Pinpoint the cell where the given text exists, returning its [X, Y] midpoint coordinate. 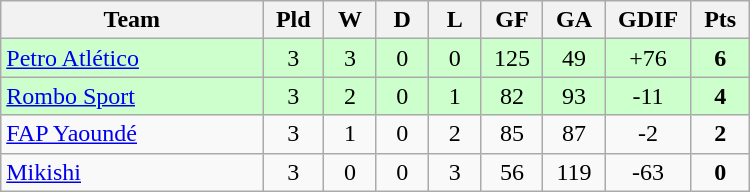
GA [574, 20]
125 [512, 58]
D [402, 20]
GF [512, 20]
87 [574, 134]
56 [512, 172]
Rombo Sport [132, 96]
93 [574, 96]
Pld [294, 20]
-11 [648, 96]
Mikishi [132, 172]
-2 [648, 134]
82 [512, 96]
85 [512, 134]
Pts [720, 20]
49 [574, 58]
119 [574, 172]
+76 [648, 58]
GDIF [648, 20]
4 [720, 96]
L [454, 20]
6 [720, 58]
W [350, 20]
Petro Atlético [132, 58]
FAP Yaoundé [132, 134]
-63 [648, 172]
Team [132, 20]
